For the text-containing cell, return its midpoint in (X, Y) coordinate format. 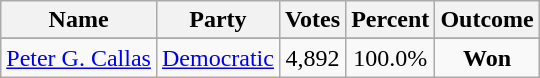
Percent (390, 20)
Party (218, 20)
Outcome (487, 20)
Peter G. Callas (79, 58)
Votes (312, 20)
100.0% (390, 58)
Name (79, 20)
4,892 (312, 58)
Democratic (218, 58)
Won (487, 58)
